Identify which cell holds the provided text, then report its (x, y) central coordinate. 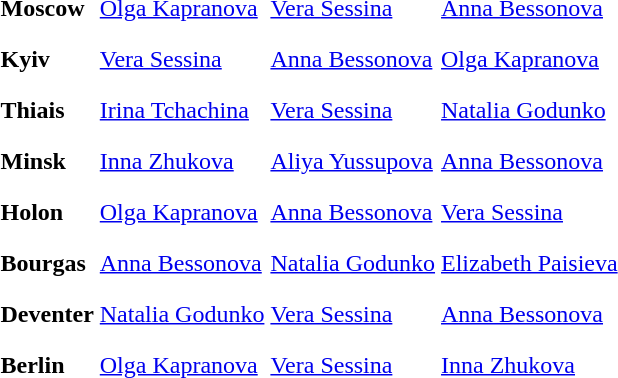
Aliya Yussupova (353, 161)
Olga Kapranova (182, 212)
Inna Zhukova (182, 161)
Irina Tchachina (182, 110)
